Return [x, y] of the center of cell containing provided text 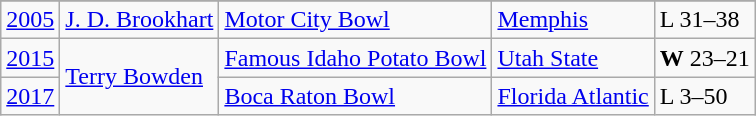
Florida Atlantic [573, 96]
Motor City Bowl [356, 20]
2017 [30, 96]
J. D. Brookhart [140, 20]
Terry Bowden [140, 77]
2015 [30, 58]
Utah State [573, 58]
L 3–50 [704, 96]
Memphis [573, 20]
L 31–38 [704, 20]
Famous Idaho Potato Bowl [356, 58]
W 23–21 [704, 58]
Boca Raton Bowl [356, 96]
2005 [30, 20]
